Determine the [x, y] coordinate at the center of the cell enclosing the given text.  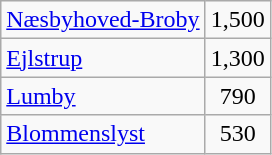
Ejlstrup [103, 58]
Blommenslyst [103, 134]
1,500 [238, 20]
Lumby [103, 96]
Næsbyhoved-Broby [103, 20]
1,300 [238, 58]
530 [238, 134]
790 [238, 96]
